Identify which cell holds the provided text, then report its (X, Y) central coordinate. 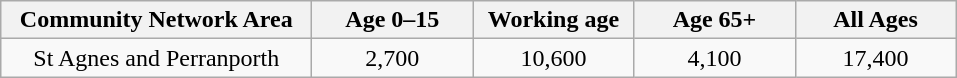
Community Network Area (156, 20)
St Agnes and Perranporth (156, 58)
4,100 (714, 58)
17,400 (876, 58)
All Ages (876, 20)
Age 0–15 (392, 20)
Working age (554, 20)
2,700 (392, 58)
10,600 (554, 58)
Age 65+ (714, 20)
